Provide the (X, Y) coordinate of the cell's center where the given text is located.  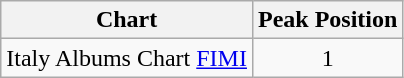
Chart (127, 20)
Italy Albums Chart FIMI (127, 58)
1 (327, 58)
Peak Position (327, 20)
